Output the [X, Y] coordinate of the center of the cell containing the given text.  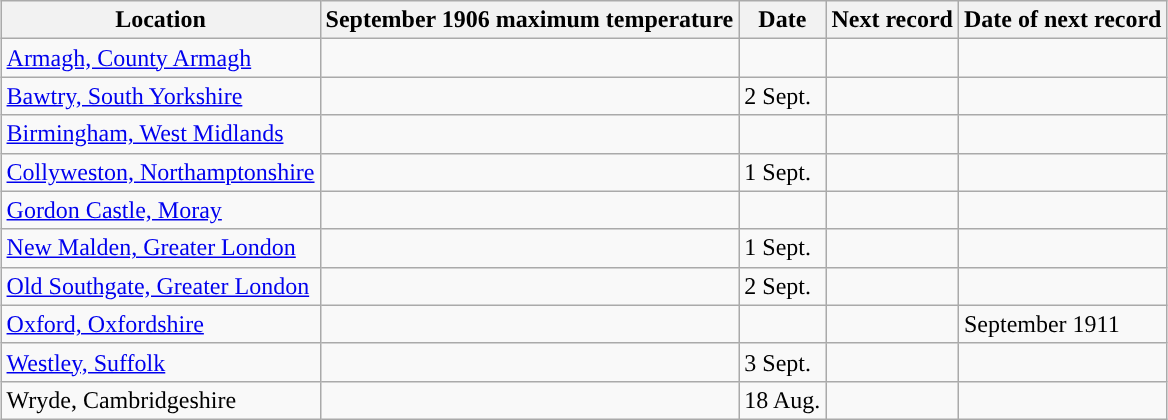
New Malden, Greater London [160, 248]
Oxford, Oxfordshire [160, 324]
Collyweston, Northamptonshire [160, 172]
Armagh, County Armagh [160, 58]
Next record [892, 20]
Old Southgate, Greater London [160, 286]
Bawtry, South Yorkshire [160, 96]
Birmingham, West Midlands [160, 134]
September 1911 [1062, 324]
Wryde, Cambridgeshire [160, 400]
Westley, Suffolk [160, 362]
3 Sept. [782, 362]
Location [160, 20]
Gordon Castle, Moray [160, 210]
Date of next record [1062, 20]
September 1906 maximum temperature [530, 20]
18 Aug. [782, 400]
Date [782, 20]
